For the text-containing cell, return its midpoint in [x, y] coordinate format. 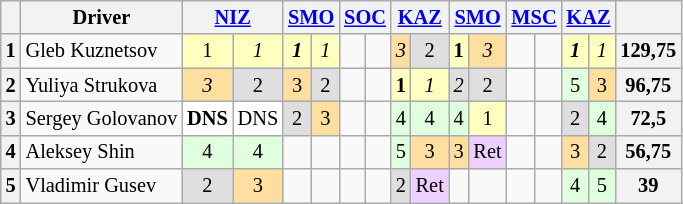
MSC [534, 17]
Yuliya Strukova [102, 85]
Driver [102, 17]
NIZ [232, 17]
56,75 [648, 152]
Aleksey Shin [102, 152]
129,75 [648, 51]
72,5 [648, 118]
Gleb Kuznetsov [102, 51]
96,75 [648, 85]
39 [648, 186]
SOC [365, 17]
Vladimir Gusev [102, 186]
Sergey Golovanov [102, 118]
